Return (x, y) of the center of cell containing provided text 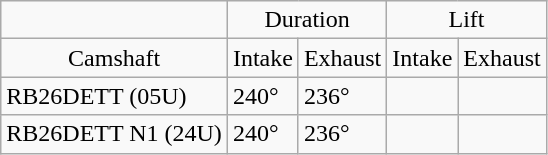
RB26DETT (05U) (114, 96)
Lift (466, 20)
Duration (306, 20)
RB26DETT N1 (24U) (114, 134)
Camshaft (114, 58)
